Output the [X, Y] coordinate of the center of the cell containing the given text.  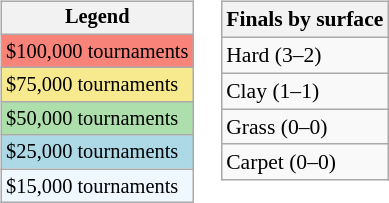
$15,000 tournaments [97, 186]
$75,000 tournaments [97, 85]
$25,000 tournaments [97, 152]
Hard (3–2) [304, 55]
Finals by surface [304, 20]
Legend [97, 18]
Grass (0–0) [304, 127]
$50,000 tournaments [97, 119]
Carpet (0–0) [304, 162]
$100,000 tournaments [97, 51]
Clay (1–1) [304, 91]
